Return the (X, Y) coordinate for the center point of the cell that contains the specified text.  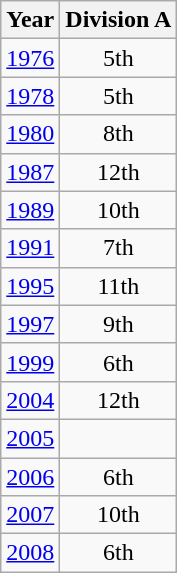
8th (118, 134)
9th (118, 324)
1989 (30, 210)
1995 (30, 286)
2007 (30, 515)
2004 (30, 400)
1980 (30, 134)
1999 (30, 362)
1997 (30, 324)
2008 (30, 553)
1991 (30, 248)
2005 (30, 438)
1987 (30, 172)
7th (118, 248)
2006 (30, 477)
1976 (30, 58)
1978 (30, 96)
Year (30, 20)
11th (118, 286)
Division A (118, 20)
